Return the [X, Y] coordinate for the center point of the cell that contains the specified text.  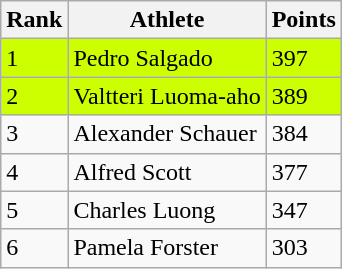
Charles Luong [167, 210]
347 [304, 210]
Rank [34, 20]
303 [304, 248]
384 [304, 134]
Pedro Salgado [167, 58]
Valtteri Luoma-aho [167, 96]
4 [34, 172]
Alfred Scott [167, 172]
Alexander Schauer [167, 134]
377 [304, 172]
3 [34, 134]
1 [34, 58]
397 [304, 58]
389 [304, 96]
6 [34, 248]
Points [304, 20]
5 [34, 210]
Pamela Forster [167, 248]
2 [34, 96]
Athlete [167, 20]
